Provide the [X, Y] coordinate of the cell's center where the given text is located.  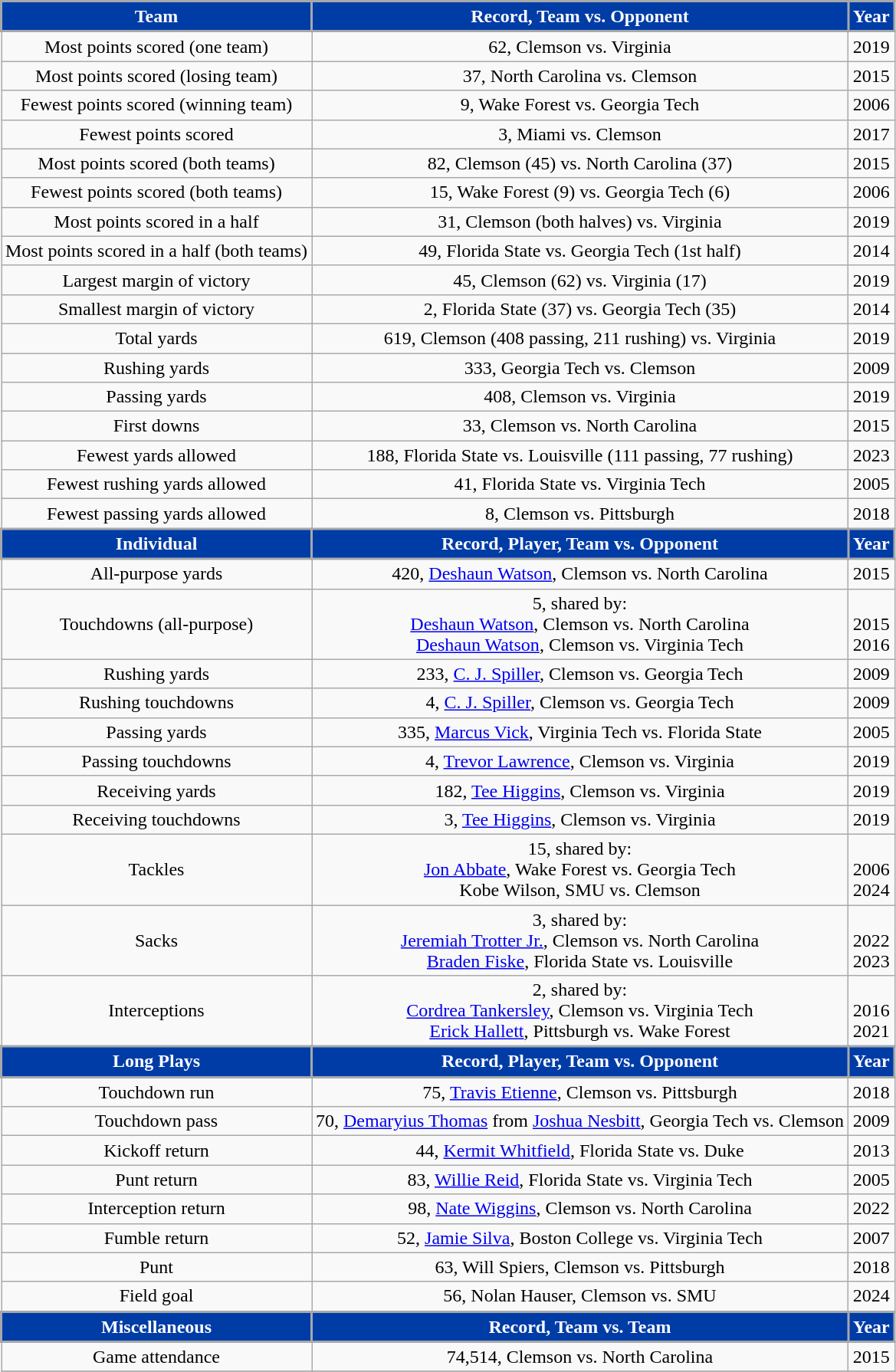
98, Nate Wiggins, Clemson vs. North Carolina [579, 1209]
75, Travis Etienne, Clemson vs. Pittsburgh [579, 1091]
Punt [156, 1267]
Fumble return [156, 1238]
9, Wake Forest vs. Georgia Tech [579, 105]
Fewest yards allowed [156, 455]
15, Wake Forest (9) vs. Georgia Tech (6) [579, 192]
Miscellaneous [156, 1327]
74,514, Clemson vs. North Carolina [579, 1357]
Fewest points scored [156, 134]
Total yards [156, 338]
Touchdowns (all-purpose) [156, 624]
420, Deshaun Watson, Clemson vs. North Carolina [579, 573]
Touchdown pass [156, 1121]
2024 [872, 1297]
3, Tee Higgins, Clemson vs. Virginia [579, 819]
188, Florida State vs. Louisville (111 passing, 77 rushing) [579, 455]
Fewest points scored (winning team) [156, 105]
Passing touchdowns [156, 761]
2, shared by: Cordrea Tankersley, Clemson vs. Virginia Tech Erick Hallett, Pittsburgh vs. Wake Forest [579, 1012]
233, C. J. Spiller, Clemson vs. Georgia Tech [579, 674]
4, Trevor Lawrence, Clemson vs. Virginia [579, 761]
52, Jamie Silva, Boston College vs. Virginia Tech [579, 1238]
Most points scored (both teams) [156, 163]
Most points scored in a half [156, 222]
82, Clemson (45) vs. North Carolina (37) [579, 163]
Interceptions [156, 1012]
2007 [872, 1238]
Receiving yards [156, 790]
Record, Team vs. Opponent [579, 17]
Most points scored (losing team) [156, 76]
31, Clemson (both halves) vs. Virginia [579, 222]
619, Clemson (408 passing, 211 rushing) vs. Virginia [579, 338]
Kickoff return [156, 1150]
Receiving touchdowns [156, 819]
20222023 [872, 940]
Game attendance [156, 1357]
5, shared by:Deshaun Watson, Clemson vs. North CarolinaDeshaun Watson, Clemson vs. Virginia Tech [579, 624]
20062024 [872, 869]
Long Plays [156, 1062]
Rushing touchdowns [156, 703]
33, Clemson vs. North Carolina [579, 426]
333, Georgia Tech vs. Clemson [579, 367]
Fewest passing yards allowed [156, 514]
49, Florida State vs. Georgia Tech (1st half) [579, 251]
Individual [156, 544]
Fewest points scored (both teams) [156, 192]
Sacks [156, 940]
15, shared by:Jon Abbate, Wake Forest vs. Georgia TechKobe Wilson, SMU vs. Clemson [579, 869]
Tackles [156, 869]
Team [156, 17]
Most points scored (one team) [156, 46]
4, C. J. Spiller, Clemson vs. Georgia Tech [579, 703]
2022 [872, 1209]
Punt return [156, 1180]
3, Miami vs. Clemson [579, 134]
2013 [872, 1150]
Smallest margin of victory [156, 309]
83, Willie Reid, Florida State vs. Virginia Tech [579, 1180]
First downs [156, 426]
335, Marcus Vick, Virginia Tech vs. Florida State [579, 732]
20152016 [872, 624]
8, Clemson vs. Pittsburgh [579, 514]
Field goal [156, 1297]
3, shared by:Jeremiah Trotter Jr., Clemson vs. North CarolinaBraden Fiske, Florida State vs. Louisville [579, 940]
44, Kermit Whitfield, Florida State vs. Duke [579, 1150]
Record, Team vs. Team [579, 1327]
2, Florida State (37) vs. Georgia Tech (35) [579, 309]
63, Will Spiers, Clemson vs. Pittsburgh [579, 1267]
Touchdown run [156, 1091]
182, Tee Higgins, Clemson vs. Virginia [579, 790]
2023 [872, 455]
All-purpose yards [156, 573]
2017 [872, 134]
70, Demaryius Thomas from Joshua Nesbitt, Georgia Tech vs. Clemson [579, 1121]
Largest margin of victory [156, 280]
56, Nolan Hauser, Clemson vs. SMU [579, 1297]
62, Clemson vs. Virginia [579, 46]
Fewest rushing yards allowed [156, 484]
37, North Carolina vs. Clemson [579, 76]
45, Clemson (62) vs. Virginia (17) [579, 280]
41, Florida State vs. Virginia Tech [579, 484]
Most points scored in a half (both teams) [156, 251]
408, Clemson vs. Virginia [579, 397]
Interception return [156, 1209]
20162021 [872, 1012]
